Locate the cell with the specified text and output its (X, Y) center coordinate. 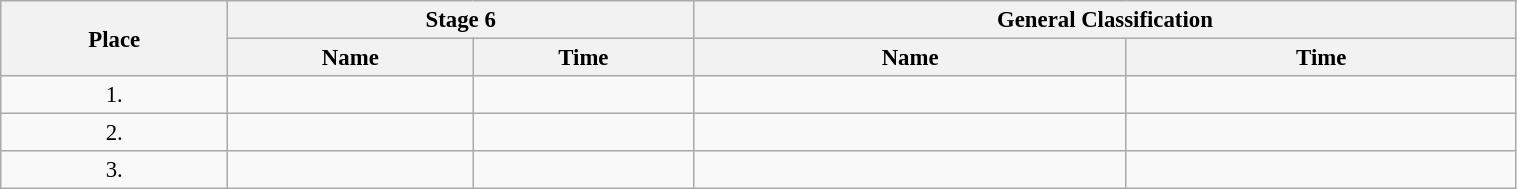
2. (114, 133)
Stage 6 (461, 20)
General Classification (1105, 20)
Place (114, 38)
3. (114, 170)
1. (114, 95)
